Capture the cell that displays the provided text and extract its (X, Y) central coordinate. 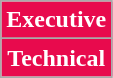
Executive (56, 20)
Technical (56, 58)
